From the cell containing the given text, extract its center point as (x, y) coordinate. 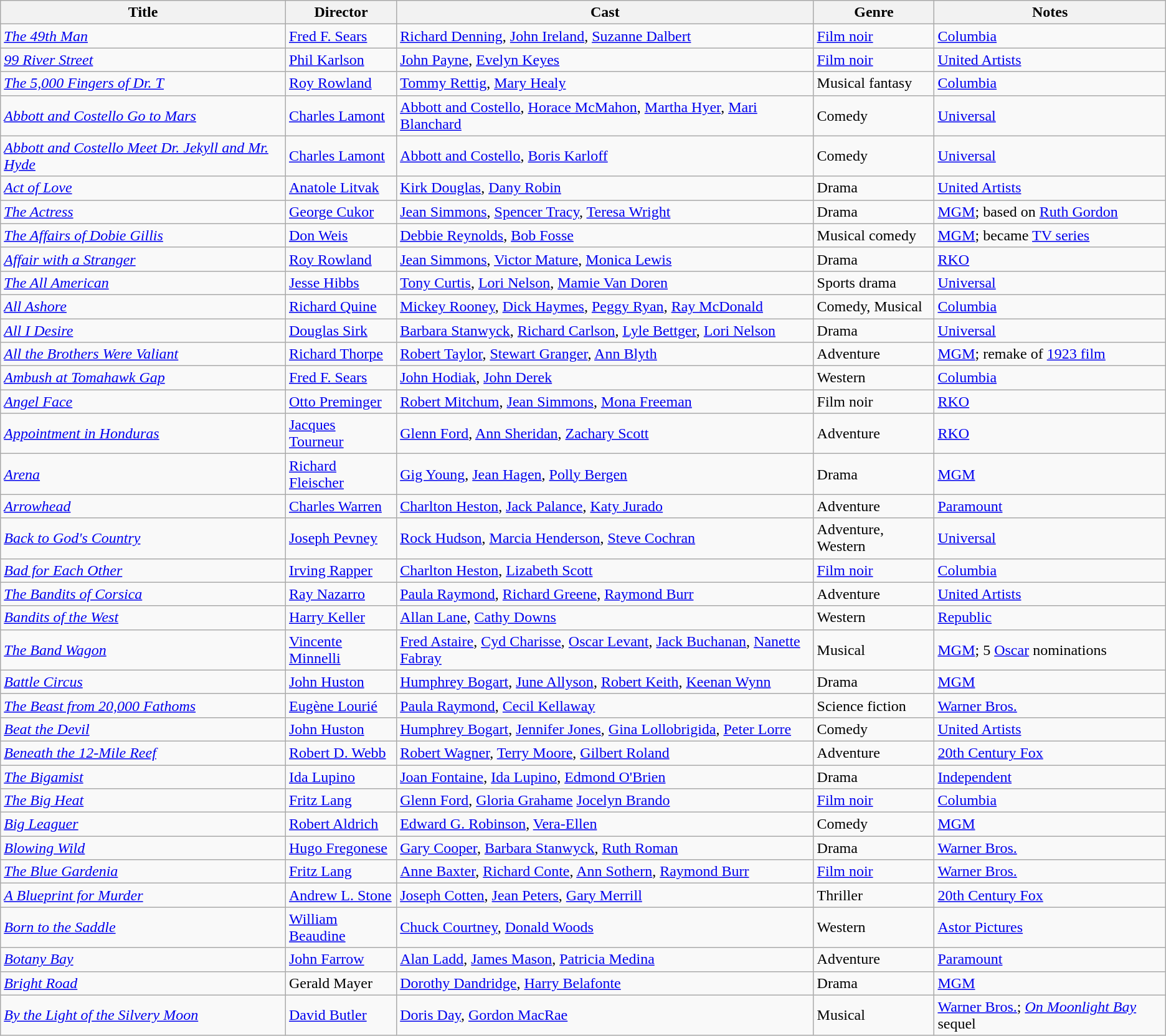
Don Weis (341, 235)
Mickey Rooney, Dick Haymes, Peggy Ryan, Ray McDonald (605, 306)
The Bigamist (143, 776)
The Beast from 20,000 Fathoms (143, 705)
Independent (1050, 776)
Dorothy Dandridge, Harry Belafonte (605, 983)
Hugo Fregonese (341, 848)
Abbott and Costello, Horace McMahon, Martha Hyer, Mari Blanchard (605, 116)
Genre (874, 12)
All I Desire (143, 331)
John Hodiak, John Derek (605, 378)
Tommy Rettig, Mary Healy (605, 83)
Joseph Cotten, Jean Peters, Gary Merrill (605, 895)
Chuck Courtney, Donald Woods (605, 928)
Angel Face (143, 402)
Gig Young, Jean Hagen, Polly Bergen (605, 474)
Blowing Wild (143, 848)
Botany Bay (143, 959)
Debbie Reynolds, Bob Fosse (605, 235)
Doris Day, Gordon MacRae (605, 1015)
The All American (143, 283)
Born to the Saddle (143, 928)
Affair with a Stranger (143, 259)
Robert D. Webb (341, 753)
By the Light of the Silvery Moon (143, 1015)
The Blue Gardenia (143, 872)
Thriller (874, 895)
Astor Pictures (1050, 928)
Gerald Mayer (341, 983)
Arrowhead (143, 506)
Barbara Stanwyck, Richard Carlson, Lyle Bettger, Lori Nelson (605, 331)
Phil Karlson (341, 60)
Ambush at Tomahawk Gap (143, 378)
Title (143, 12)
Big Leaguer (143, 824)
John Farrow (341, 959)
Notes (1050, 12)
Kirk Douglas, Dany Robin (605, 188)
Jean Simmons, Victor Mature, Monica Lewis (605, 259)
Harry Keller (341, 618)
Glenn Ford, Ann Sheridan, Zachary Scott (605, 433)
Science fiction (874, 705)
The 5,000 Fingers of Dr. T (143, 83)
All Ashore (143, 306)
Edward G. Robinson, Vera-Ellen (605, 824)
Charlton Heston, Lizabeth Scott (605, 570)
Andrew L. Stone (341, 895)
Beat the Devil (143, 729)
Vincente Minnelli (341, 650)
Irving Rapper (341, 570)
Abbott and Costello Go to Mars (143, 116)
Douglas Sirk (341, 331)
Tony Curtis, Lori Nelson, Mamie Van Doren (605, 283)
The Bandits of Corsica (143, 594)
Robert Wagner, Terry Moore, Gilbert Roland (605, 753)
Allan Lane, Cathy Downs (605, 618)
99 River Street (143, 60)
Robert Mitchum, Jean Simmons, Mona Freeman (605, 402)
John Payne, Evelyn Keyes (605, 60)
Director (341, 12)
Richard Fleischer (341, 474)
The Big Heat (143, 801)
Cast (605, 12)
Ida Lupino (341, 776)
Warner Bros.; On Moonlight Bay sequel (1050, 1015)
Comedy, Musical (874, 306)
Joan Fontaine, Ida Lupino, Edmond O'Brien (605, 776)
Humphrey Bogart, Jennifer Jones, Gina Lollobrigida, Peter Lorre (605, 729)
All the Brothers Were Valiant (143, 354)
Richard Quine (341, 306)
Paula Raymond, Richard Greene, Raymond Burr (605, 594)
Robert Taylor, Stewart Granger, Ann Blyth (605, 354)
Jean Simmons, Spencer Tracy, Teresa Wright (605, 212)
The Band Wagon (143, 650)
Alan Ladd, James Mason, Patricia Medina (605, 959)
Richard Thorpe (341, 354)
Eugène Lourié (341, 705)
George Cukor (341, 212)
MGM; based on Ruth Gordon (1050, 212)
The 49th Man (143, 36)
Anatole Litvak (341, 188)
Abbott and Costello, Boris Karloff (605, 156)
MGM; remake of 1923 film (1050, 354)
Robert Aldrich (341, 824)
Adventure, Western (874, 538)
Charles Warren (341, 506)
Musical fantasy (874, 83)
Humphrey Bogart, June Allyson, Robert Keith, Keenan Wynn (605, 682)
Battle Circus (143, 682)
Joseph Pevney (341, 538)
Rock Hudson, Marcia Henderson, Steve Cochran (605, 538)
MGM; 5 Oscar nominations (1050, 650)
Musical comedy (874, 235)
Act of Love (143, 188)
Beneath the 12-Mile Reef (143, 753)
Back to God's Country (143, 538)
Ray Nazarro (341, 594)
Otto Preminger (341, 402)
Jacques Tourneur (341, 433)
Fred Astaire, Cyd Charisse, Oscar Levant, Jack Buchanan, Nanette Fabray (605, 650)
Gary Cooper, Barbara Stanwyck, Ruth Roman (605, 848)
Arena (143, 474)
Abbott and Costello Meet Dr. Jekyll and Mr. Hyde (143, 156)
Bandits of the West (143, 618)
Paula Raymond, Cecil Kellaway (605, 705)
The Actress (143, 212)
Glenn Ford, Gloria Grahame Jocelyn Brando (605, 801)
The Affairs of Dobie Gillis (143, 235)
Jesse Hibbs (341, 283)
MGM; became TV series (1050, 235)
Republic (1050, 618)
A Blueprint for Murder (143, 895)
Anne Baxter, Richard Conte, Ann Sothern, Raymond Burr (605, 872)
William Beaudine (341, 928)
Richard Denning, John Ireland, Suzanne Dalbert (605, 36)
David Butler (341, 1015)
Bright Road (143, 983)
Sports drama (874, 283)
Bad for Each Other (143, 570)
Charlton Heston, Jack Palance, Katy Jurado (605, 506)
Appointment in Honduras (143, 433)
